Return (X, Y) of the center of cell containing provided text 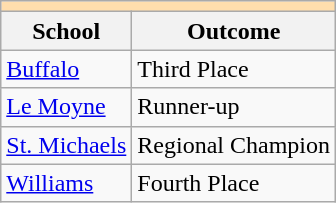
Outcome (234, 31)
Fourth Place (234, 183)
Regional Champion (234, 145)
Le Moyne (66, 107)
School (66, 31)
Buffalo (66, 69)
Williams (66, 183)
Third Place (234, 69)
St. Michaels (66, 145)
Runner-up (234, 107)
